From the cell containing the given text, extract its center point as (x, y) coordinate. 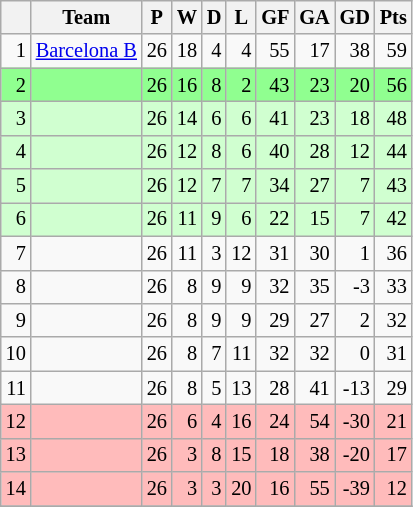
40 (275, 152)
GF (275, 17)
L (241, 17)
P (157, 17)
-39 (355, 489)
-30 (355, 421)
GA (314, 17)
36 (394, 253)
-20 (355, 455)
10 (16, 354)
Barcelona B (86, 51)
21 (394, 421)
33 (394, 287)
0 (355, 354)
56 (394, 85)
59 (394, 51)
54 (314, 421)
-13 (355, 388)
24 (275, 421)
42 (394, 219)
Team (86, 17)
34 (275, 186)
44 (394, 152)
35 (314, 287)
W (187, 17)
22 (275, 219)
48 (394, 118)
Pts (394, 17)
30 (314, 253)
-3 (355, 287)
GD (355, 17)
D (214, 17)
